From the cell containing the given text, extract its center point as (x, y) coordinate. 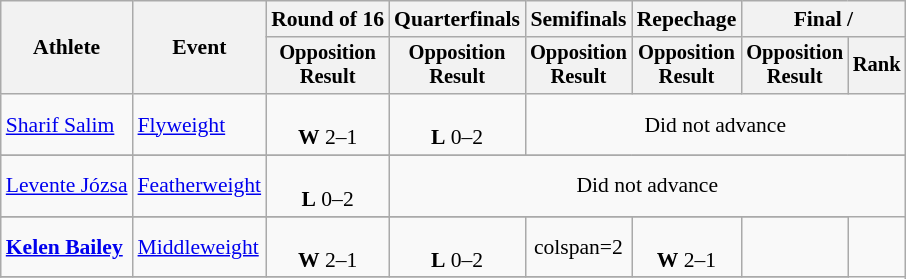
Levente Józsa (67, 186)
Sharif Salim (67, 124)
Semifinals (578, 19)
Athlete (67, 48)
Repechage (687, 19)
Rank (877, 66)
colspan=2 (578, 248)
Featherweight (200, 186)
Middleweight (200, 248)
Event (200, 48)
Round of 16 (328, 19)
Kelen Bailey (67, 248)
Final / (823, 19)
Flyweight (200, 124)
Quarterfinals (457, 19)
